Identify which cell holds the provided text, then report its [X, Y] central coordinate. 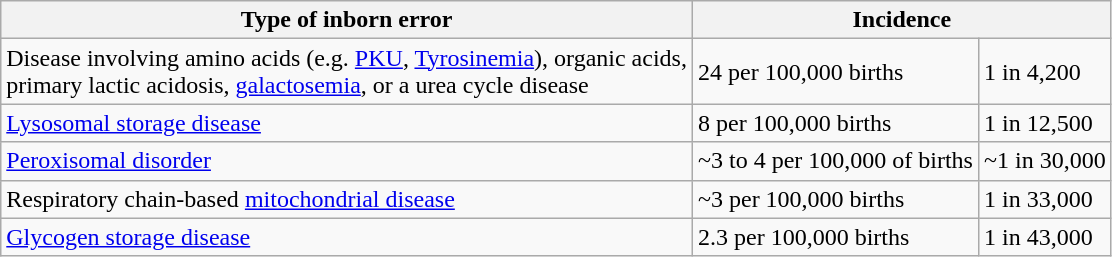
Lysosomal storage disease [347, 123]
~3 per 100,000 births [835, 199]
Type of inborn error [347, 20]
24 per 100,000 births [835, 72]
Incidence [902, 20]
Respiratory chain-based mitochondrial disease [347, 199]
8 per 100,000 births [835, 123]
1 in 43,000 [1044, 237]
2.3 per 100,000 births [835, 237]
~3 to 4 per 100,000 of births [835, 161]
1 in 33,000 [1044, 199]
Glycogen storage disease [347, 237]
~1 in 30,000 [1044, 161]
Peroxisomal disorder [347, 161]
1 in 4,200 [1044, 72]
Disease involving amino acids (e.g. PKU, Tyrosinemia), organic acids, primary lactic acidosis, galactosemia, or a urea cycle disease [347, 72]
1 in 12,500 [1044, 123]
